Scan for the cell matching the given text and deliver its [x, y] coordinate at center. 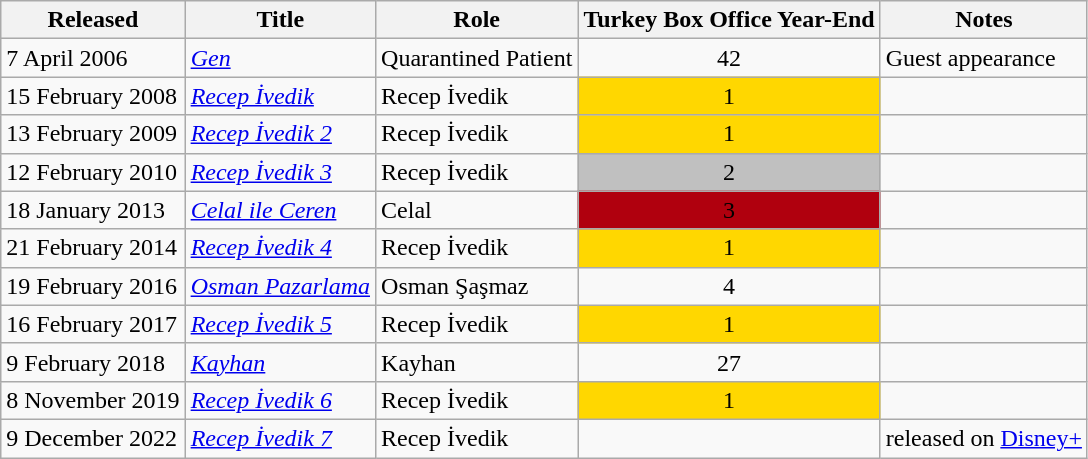
8 November 2019 [93, 400]
Recep İvedik 3 [280, 172]
Recep İvedik 7 [280, 438]
3 [729, 210]
9 February 2018 [93, 362]
12 February 2010 [93, 172]
Turkey Box Office Year-End [729, 20]
2 [729, 172]
42 [729, 58]
9 December 2022 [93, 438]
Guest appearance [984, 58]
15 February 2008 [93, 96]
21 February 2014 [93, 248]
19 February 2016 [93, 286]
Recep İvedik 6 [280, 400]
Gen [280, 58]
Osman Şaşmaz [477, 286]
Quarantined Patient [477, 58]
Recep İvedik 2 [280, 134]
Notes [984, 20]
Recep İvedik 5 [280, 324]
16 February 2017 [93, 324]
Recep İvedik 4 [280, 248]
Released [93, 20]
13 February 2009 [93, 134]
4 [729, 286]
Title [280, 20]
18 January 2013 [93, 210]
Role [477, 20]
released on Disney+ [984, 438]
Celal ile Ceren [280, 210]
7 April 2006 [93, 58]
Celal [477, 210]
27 [729, 362]
Osman Pazarlama [280, 286]
